Return the (x, y) coordinate for the center point of the cell that contains the specified text.  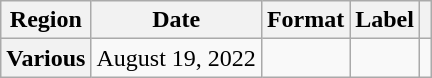
Format (305, 20)
Date (176, 20)
Various (46, 58)
Label (385, 20)
August 19, 2022 (176, 58)
Region (46, 20)
